Output the (x, y) coordinate of the center of the cell containing the given text.  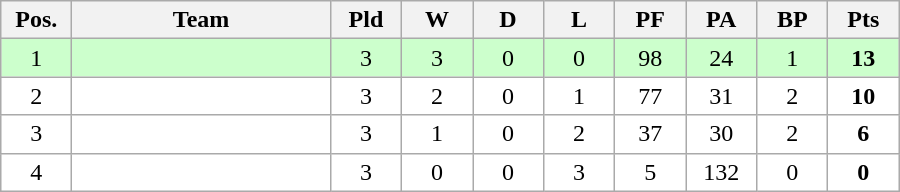
4 (36, 172)
L (580, 20)
31 (722, 96)
6 (864, 134)
132 (722, 172)
37 (650, 134)
Pld (366, 20)
77 (650, 96)
Pos. (36, 20)
24 (722, 58)
Pts (864, 20)
5 (650, 172)
Team (202, 20)
10 (864, 96)
D (508, 20)
W (436, 20)
98 (650, 58)
13 (864, 58)
30 (722, 134)
PF (650, 20)
PA (722, 20)
BP (792, 20)
